Output the [x, y] coordinate of the center of the cell containing the given text.  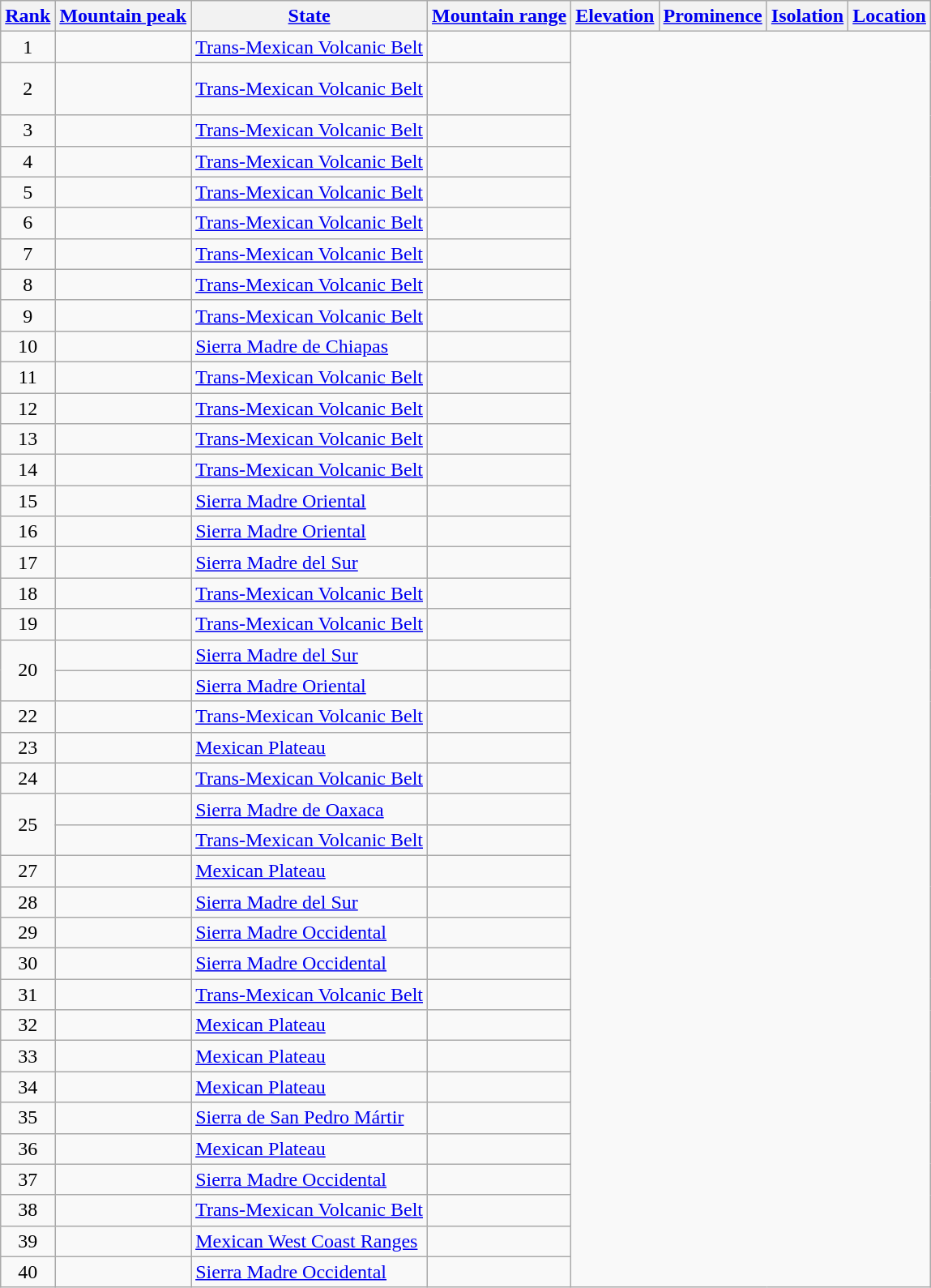
11 [28, 377]
4 [28, 161]
Prominence [713, 16]
9 [28, 315]
6 [28, 223]
38 [28, 1210]
33 [28, 1056]
29 [28, 933]
Mexican West Coast Ranges [310, 1241]
15 [28, 501]
Isolation [807, 16]
34 [28, 1087]
36 [28, 1149]
Elevation [615, 16]
7 [28, 254]
Sierra Madre de Oaxaca [310, 809]
Location [890, 16]
Mountain peak [123, 16]
14 [28, 470]
24 [28, 778]
35 [28, 1118]
8 [28, 285]
40 [28, 1272]
19 [28, 624]
32 [28, 1025]
12 [28, 408]
39 [28, 1241]
25 [28, 824]
28 [28, 902]
31 [28, 995]
5 [28, 192]
Mountain range [499, 16]
22 [28, 717]
18 [28, 593]
10 [28, 346]
16 [28, 532]
27 [28, 871]
23 [28, 747]
13 [28, 439]
Sierra Madre de Chiapas [310, 346]
30 [28, 964]
17 [28, 563]
1 [28, 47]
State [310, 16]
37 [28, 1179]
Rank [28, 16]
20 [28, 670]
Sierra de San Pedro Mártir [310, 1118]
2 [28, 89]
3 [28, 131]
